Extract the [x, y] coordinate from the center of the cell holding the provided text.  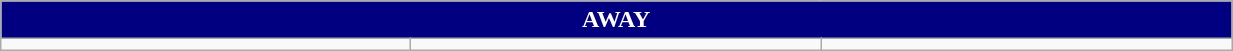
AWAY [616, 20]
